From the cell containing the given text, extract its center point as (x, y) coordinate. 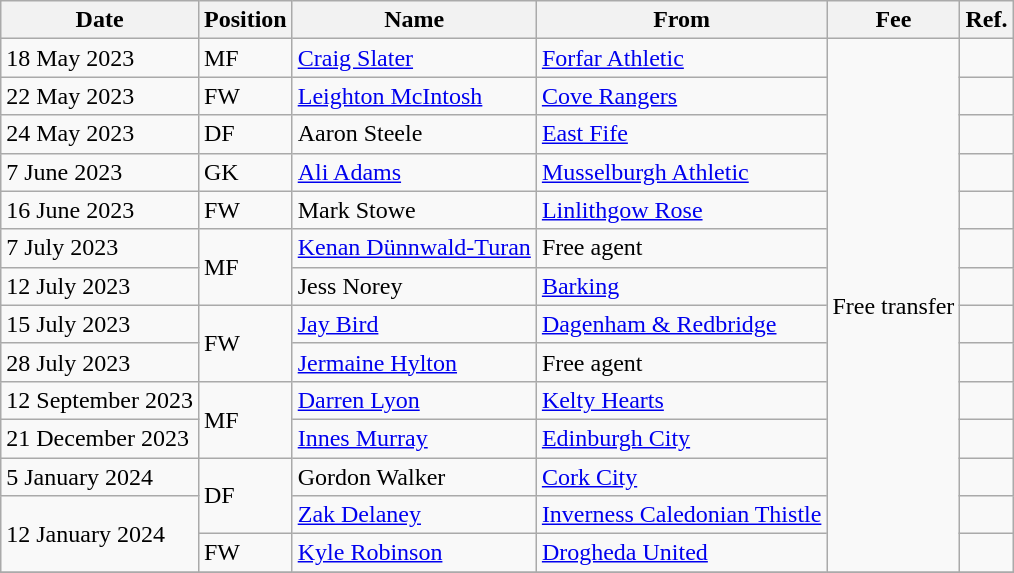
15 July 2023 (100, 324)
From (682, 20)
Linlithgow Rose (682, 210)
21 December 2023 (100, 438)
Jay Bird (414, 324)
28 July 2023 (100, 362)
Leighton McIntosh (414, 96)
Craig Slater (414, 58)
Ref. (986, 20)
12 September 2023 (100, 400)
Forfar Athletic (682, 58)
12 July 2023 (100, 286)
Barking (682, 286)
Cork City (682, 477)
Zak Delaney (414, 515)
5 January 2024 (100, 477)
Cove Rangers (682, 96)
Darren Lyon (414, 400)
Mark Stowe (414, 210)
Jermaine Hylton (414, 362)
Position (245, 20)
Kenan Dünnwald-Turan (414, 248)
Innes Murray (414, 438)
Fee (894, 20)
Date (100, 20)
Aaron Steele (414, 134)
Inverness Caledonian Thistle (682, 515)
GK (245, 172)
Free transfer (894, 306)
18 May 2023 (100, 58)
16 June 2023 (100, 210)
Edinburgh City (682, 438)
22 May 2023 (100, 96)
Kelty Hearts (682, 400)
7 July 2023 (100, 248)
Dagenham & Redbridge (682, 324)
24 May 2023 (100, 134)
Gordon Walker (414, 477)
East Fife (682, 134)
Jess Norey (414, 286)
7 June 2023 (100, 172)
12 January 2024 (100, 534)
Ali Adams (414, 172)
Drogheda United (682, 553)
Name (414, 20)
Kyle Robinson (414, 553)
Musselburgh Athletic (682, 172)
